Search for the cell housing the specified text and yield its [X, Y] center coordinate. 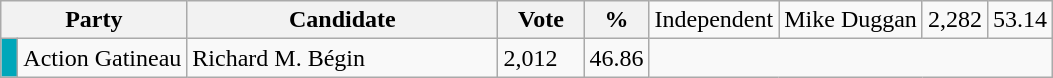
2,282 [954, 20]
2,012 [541, 58]
Party [94, 20]
Mike Duggan [851, 20]
Vote [541, 20]
Candidate [342, 20]
46.86 [616, 58]
Action Gatineau [102, 58]
53.14 [1020, 20]
Richard M. Bégin [342, 58]
% [616, 20]
Independent [714, 20]
